Pinpoint the cell where the given text exists, returning its [x, y] midpoint coordinate. 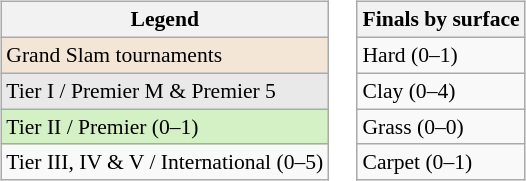
Grass (0–0) [440, 127]
Hard (0–1) [440, 55]
Tier II / Premier (0–1) [164, 127]
Tier I / Premier M & Premier 5 [164, 91]
Carpet (0–1) [440, 162]
Legend [164, 20]
Clay (0–4) [440, 91]
Grand Slam tournaments [164, 55]
Tier III, IV & V / International (0–5) [164, 162]
Finals by surface [440, 20]
